Return the [x, y] coordinate for the center point of the cell that contains the specified text.  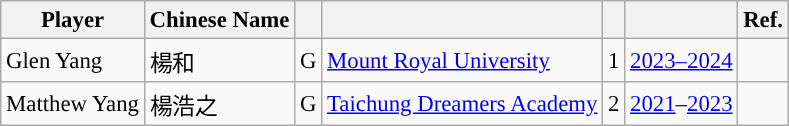
2023–2024 [682, 61]
Matthew Yang [73, 104]
1 [614, 61]
楊浩之 [219, 104]
2021–2023 [682, 104]
Ref. [763, 20]
Player [73, 20]
Taichung Dreamers Academy [462, 104]
Mount Royal University [462, 61]
楊和 [219, 61]
2 [614, 104]
Chinese Name [219, 20]
Glen Yang [73, 61]
